Detect which cell encompasses the target text, then output its (X, Y) center coordinate. 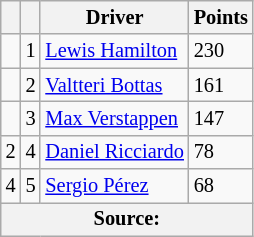
Points (221, 17)
3 (31, 118)
Sergio Pérez (114, 186)
78 (221, 152)
147 (221, 118)
1 (31, 51)
230 (221, 51)
Driver (114, 17)
Source: (127, 219)
Max Verstappen (114, 118)
Daniel Ricciardo (114, 152)
161 (221, 85)
5 (31, 186)
68 (221, 186)
Valtteri Bottas (114, 85)
Lewis Hamilton (114, 51)
